Output the [X, Y] coordinate of the center of the cell containing the given text.  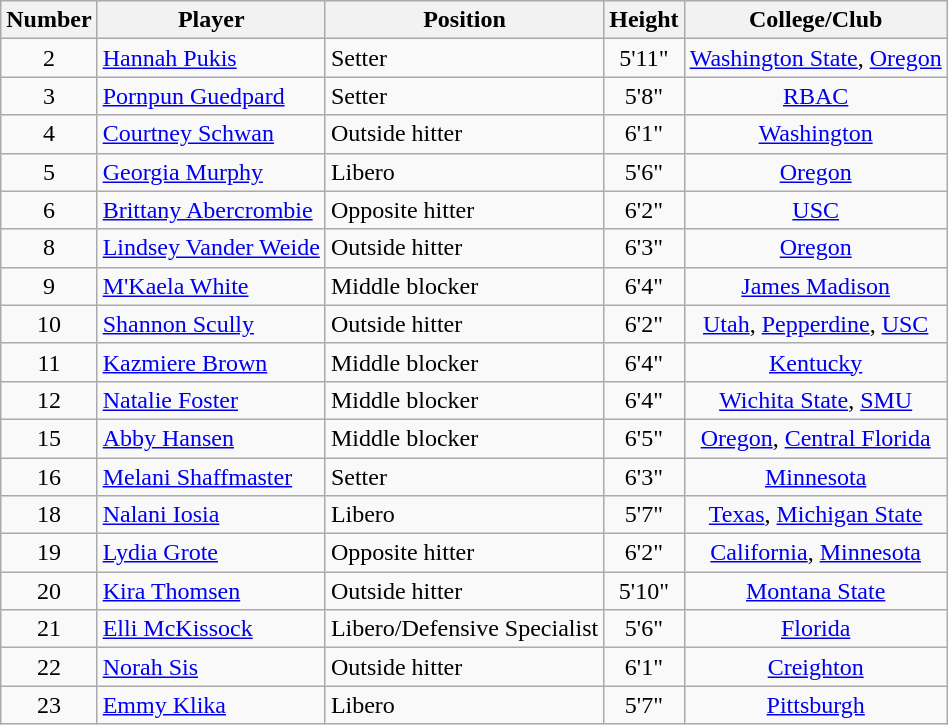
M'Kaela White [211, 286]
California, Minnesota [816, 553]
James Madison [816, 286]
Kira Thomsen [211, 591]
Georgia Murphy [211, 172]
Melani Shaffmaster [211, 477]
6'5" [644, 438]
Minnesota [816, 477]
16 [49, 477]
Abby Hansen [211, 438]
5 [49, 172]
Courtney Schwan [211, 134]
Wichita State, SMU [816, 400]
Hannah Pukis [211, 58]
Texas, Michigan State [816, 515]
Oregon, Central Florida [816, 438]
8 [49, 248]
Kazmiere Brown [211, 362]
Lindsey Vander Weide [211, 248]
Player [211, 20]
Position [464, 20]
Natalie Foster [211, 400]
Shannon Scully [211, 324]
9 [49, 286]
Number [49, 20]
College/Club [816, 20]
Washington [816, 134]
RBAC [816, 96]
Creighton [816, 667]
5'10" [644, 591]
3 [49, 96]
Libero/Defensive Specialist [464, 629]
5'11" [644, 58]
Nalani Iosia [211, 515]
12 [49, 400]
10 [49, 324]
6 [49, 210]
15 [49, 438]
19 [49, 553]
Florida [816, 629]
11 [49, 362]
Kentucky [816, 362]
Lydia Grote [211, 553]
Pornpun Guedpard [211, 96]
Montana State [816, 591]
18 [49, 515]
Washington State, Oregon [816, 58]
4 [49, 134]
Elli McKissock [211, 629]
2 [49, 58]
21 [49, 629]
23 [49, 705]
USC [816, 210]
Pittsburgh [816, 705]
Emmy Klika [211, 705]
Height [644, 20]
Norah Sis [211, 667]
20 [49, 591]
22 [49, 667]
Brittany Abercrombie [211, 210]
Utah, Pepperdine, USC [816, 324]
5'8" [644, 96]
